Identify which cell holds the provided text, then report its [X, Y] central coordinate. 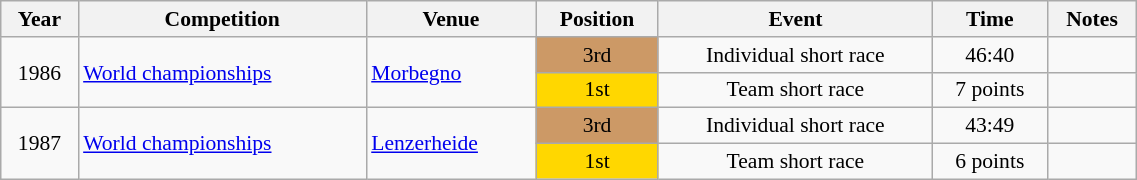
6 points [990, 162]
7 points [990, 90]
Position [598, 19]
Year [40, 19]
Venue [451, 19]
43:49 [990, 126]
Time [990, 19]
Competition [222, 19]
1987 [40, 144]
1986 [40, 72]
Morbegno [451, 72]
46:40 [990, 55]
Lenzerheide [451, 144]
Notes [1092, 19]
Event [795, 19]
